Output the (x, y) coordinate of the center of the cell containing the given text.  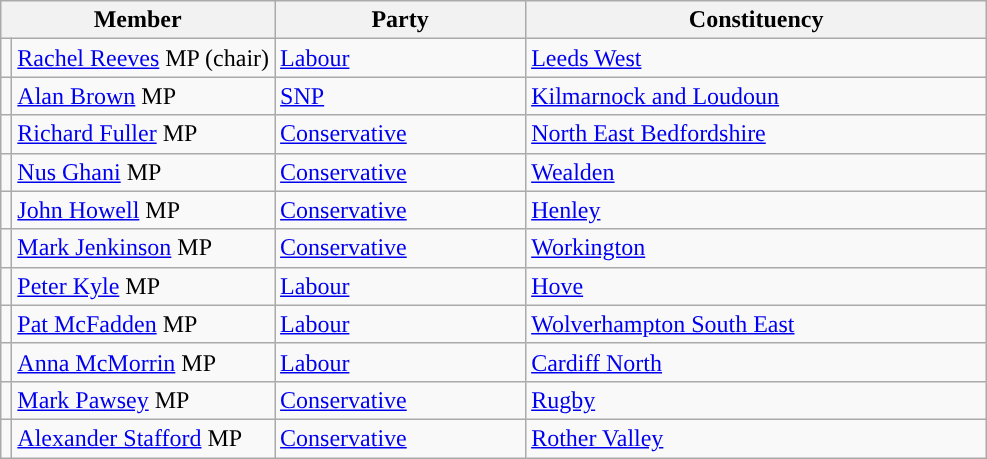
Nus Ghani MP (144, 172)
Wolverhampton South East (756, 324)
SNP (400, 96)
Party (400, 20)
Member (138, 20)
Wealden (756, 172)
Workington (756, 248)
Cardiff North (756, 362)
Mark Jenkinson MP (144, 248)
Kilmarnock and Loudoun (756, 96)
North East Bedfordshire (756, 134)
Rugby (756, 400)
Alan Brown MP (144, 96)
Mark Pawsey MP (144, 400)
Peter Kyle MP (144, 286)
Anna McMorrin MP (144, 362)
Constituency (756, 20)
Richard Fuller MP (144, 134)
Henley (756, 210)
John Howell MP (144, 210)
Rother Valley (756, 438)
Alexander Stafford MP (144, 438)
Hove (756, 286)
Rachel Reeves MP (chair) (144, 58)
Leeds West (756, 58)
Pat McFadden MP (144, 324)
